For the text-containing cell, return its midpoint in (X, Y) coordinate format. 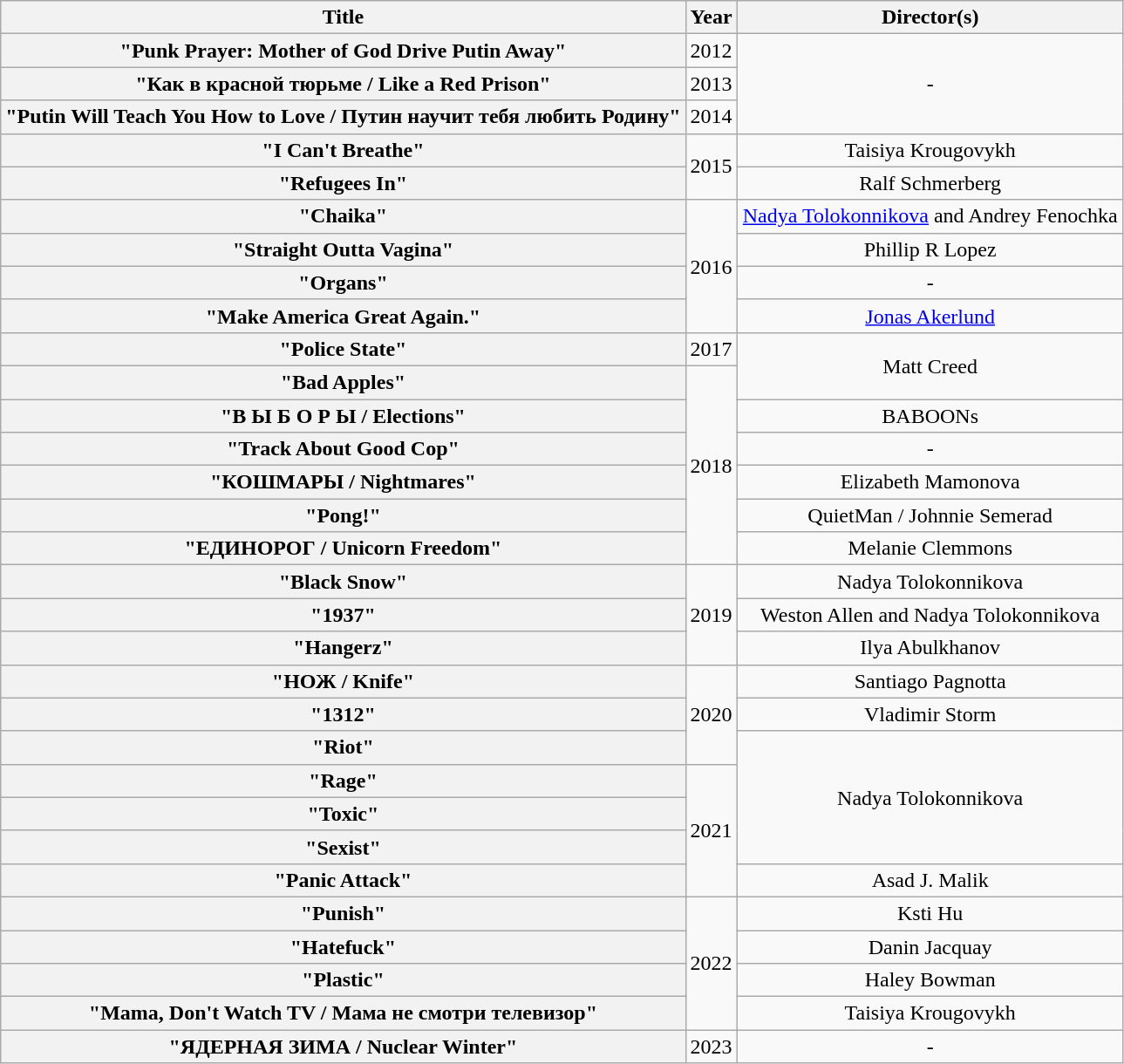
"НОЖ / Knife" (344, 681)
Santiago Pagnotta (930, 681)
Ralf Schmerberg (930, 183)
Vladimir Storm (930, 714)
"Panic Attack" (344, 880)
"Plastic" (344, 980)
"I Can't Breathe" (344, 150)
2022 (712, 963)
"Hangerz" (344, 648)
"Police State" (344, 349)
"Toxic" (344, 814)
"Make America Great Again." (344, 316)
Director(s) (930, 17)
2018 (712, 465)
"Mama, Don't Watch TV / Мама не смотри телевизор" (344, 1013)
"Punish" (344, 913)
Year (712, 17)
Elizabeth Mamonova (930, 482)
"ЕДИНОРОГ / Unicorn Freedom" (344, 549)
"КОШМАРЫ / Nightmares" (344, 482)
"Track About Good Cop" (344, 449)
Ilya Abulkhanov (930, 648)
"Putin Will Teach You How to Love / Путин научит тебя любить Родину" (344, 117)
"Refugees In" (344, 183)
"Sexist" (344, 847)
"Punk Prayer: Mother of God Drive Putin Away" (344, 51)
"Black Snow" (344, 582)
2014 (712, 117)
BABOONs (930, 416)
Jonas Akerlund (930, 316)
Danin Jacquay (930, 946)
2020 (712, 714)
"1937" (344, 615)
"Pong!" (344, 515)
QuietMan / Johnnie Semerad (930, 515)
Nadya Tolokonnikova and Andrey Fenochka (930, 216)
"ЯДЕРНАЯ ЗИМА / Nuclear Winter" (344, 1047)
"Hatefuck" (344, 946)
"В Ы Б О Р Ы / Elections" (344, 416)
"Bad Apples" (344, 382)
Phillip R Lopez (930, 249)
"Organs" (344, 283)
Asad J. Malik (930, 880)
"Rage" (344, 781)
Ksti Hu (930, 913)
Haley Bowman (930, 980)
Matt Creed (930, 365)
Title (344, 17)
"Straight Outta Vagina" (344, 249)
2017 (712, 349)
2016 (712, 266)
Weston Allen and Nadya Tolokonnikova (930, 615)
2023 (712, 1047)
Melanie Clemmons (930, 549)
2015 (712, 167)
2019 (712, 615)
"Chaika" (344, 216)
2012 (712, 51)
"Как в красной тюрьме / Like a Red Prison" (344, 84)
"1312" (344, 714)
2021 (712, 830)
"Riot" (344, 747)
2013 (712, 84)
